Return the [x, y] coordinate for the center point of the cell that contains the specified text.  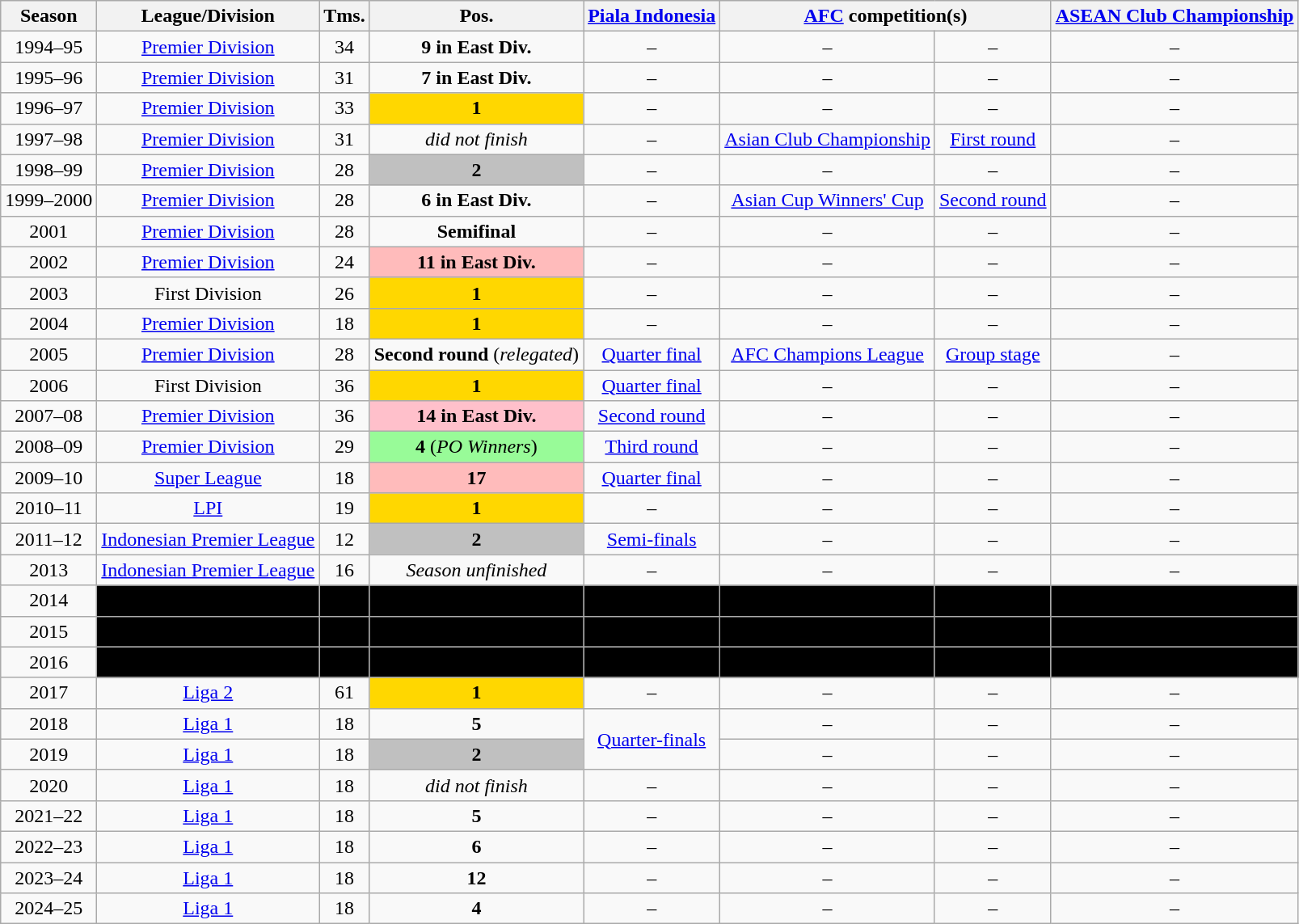
Third round [652, 447]
2006 [49, 386]
2004 [49, 323]
2007–08 [49, 416]
6 in East Div. [476, 200]
Asian Club Championship [828, 139]
2014 [49, 601]
1996–97 [49, 108]
Piala Indonesia [652, 16]
Semifinal [476, 231]
2018 [49, 724]
Pos. [476, 16]
Season unfinished [476, 570]
7 in East Div. [476, 78]
Semi-finals [652, 539]
2009–10 [49, 478]
2013 [49, 570]
29 [344, 447]
2023–24 [49, 877]
17 [476, 478]
2015 [49, 631]
6 [476, 846]
9 in East Div. [476, 47]
2022–23 [49, 846]
1995–96 [49, 78]
2017 [49, 693]
1994–95 [49, 47]
Second round (relegated) [476, 354]
16 [344, 570]
1999–2000 [49, 200]
2016 [49, 662]
19 [344, 508]
2001 [49, 231]
2002 [49, 262]
4 [476, 909]
2003 [49, 293]
League/Division [209, 16]
2011–12 [49, 539]
2010–11 [49, 508]
Tms. [344, 16]
2021–22 [49, 816]
2005 [49, 354]
14 in East Div. [476, 416]
34 [344, 47]
2019 [49, 754]
Asian Cup Winners' Cup [828, 200]
61 [344, 693]
LPI [209, 508]
First round [993, 139]
1998–99 [49, 170]
Liga 2 [209, 693]
1997–98 [49, 139]
Quarter-finals [652, 739]
Season [49, 16]
Super League [209, 478]
ASEAN Club Championship [1175, 16]
2024–25 [49, 909]
11 in East Div. [476, 262]
33 [344, 108]
AFC Champions League [828, 354]
AFC competition(s) [886, 16]
26 [344, 293]
24 [344, 262]
2008–09 [49, 447]
2020 [49, 785]
Group stage [993, 354]
4 (PO Winners) [476, 447]
